Capture the cell that displays the provided text and extract its (x, y) central coordinate. 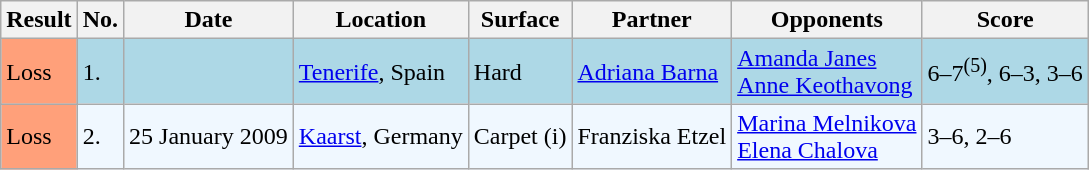
Surface (520, 20)
Date (209, 20)
Adriana Barna (652, 72)
No. (100, 20)
25 January 2009 (209, 136)
1. (100, 72)
Score (1005, 20)
3–6, 2–6 (1005, 136)
6–7(5), 6–3, 3–6 (1005, 72)
Amanda Janes Anne Keothavong (827, 72)
Hard (520, 72)
Partner (652, 20)
2. (100, 136)
Marina Melnikova Elena Chalova (827, 136)
Location (380, 20)
Opponents (827, 20)
Result (39, 20)
Tenerife, Spain (380, 72)
Kaarst, Germany (380, 136)
Franziska Etzel (652, 136)
Carpet (i) (520, 136)
